Detect which cell encompasses the target text, then output its [X, Y] center coordinate. 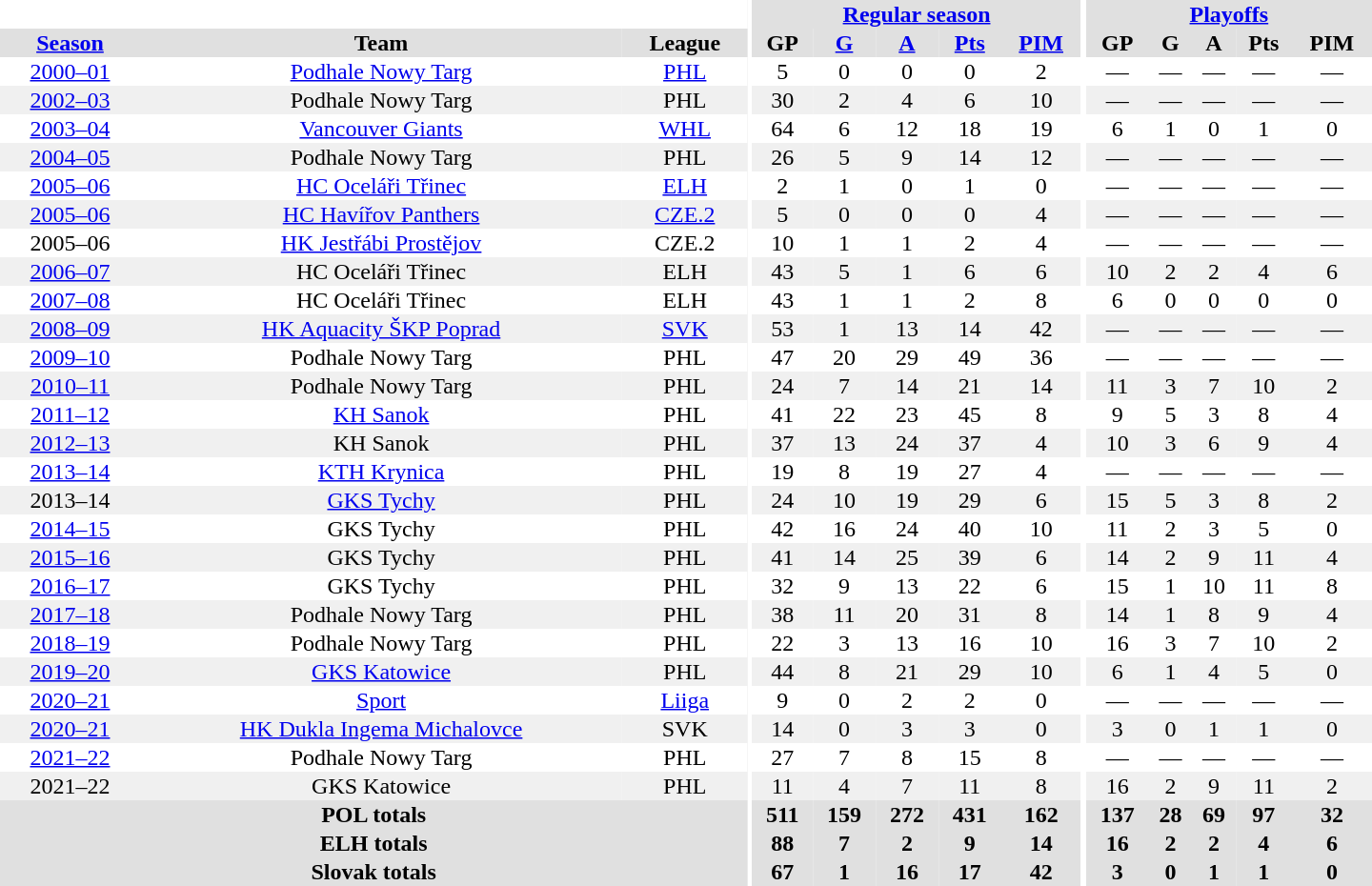
36 [1041, 357]
2011–12 [71, 414]
2010–11 [71, 386]
49 [970, 357]
25 [907, 557]
2016–17 [71, 586]
HK Dukla Ingema Michalovce [381, 729]
67 [782, 872]
2015–16 [71, 557]
97 [1263, 815]
137 [1118, 815]
38 [782, 614]
64 [782, 129]
Season [71, 43]
159 [844, 815]
2006–07 [71, 272]
45 [970, 414]
2008–09 [71, 329]
Playoffs [1229, 14]
KTH Krynica [381, 472]
47 [782, 357]
Slovak totals [373, 872]
HC Havířov Panthers [381, 214]
Sport [381, 700]
431 [970, 815]
Team [381, 43]
23 [907, 414]
69 [1214, 815]
18 [970, 129]
2002–03 [71, 100]
2000–01 [71, 71]
31 [970, 614]
Liiga [684, 700]
26 [782, 157]
44 [782, 672]
2019–20 [71, 672]
HK Jestřábi Prostějov [381, 243]
HK Aquacity ŠKP Poprad [381, 329]
2012–13 [71, 443]
ELH totals [373, 843]
39 [970, 557]
272 [907, 815]
2017–18 [71, 614]
Regular season [917, 14]
2018–19 [71, 643]
2004–05 [71, 157]
2014–15 [71, 529]
17 [970, 872]
162 [1041, 815]
WHL [684, 129]
511 [782, 815]
40 [970, 529]
Vancouver Giants [381, 129]
League [684, 43]
53 [782, 329]
2007–08 [71, 300]
2003–04 [71, 129]
2009–10 [71, 357]
88 [782, 843]
30 [782, 100]
28 [1171, 815]
POL totals [373, 815]
